Pinpoint the cell where the given text exists, returning its [X, Y] midpoint coordinate. 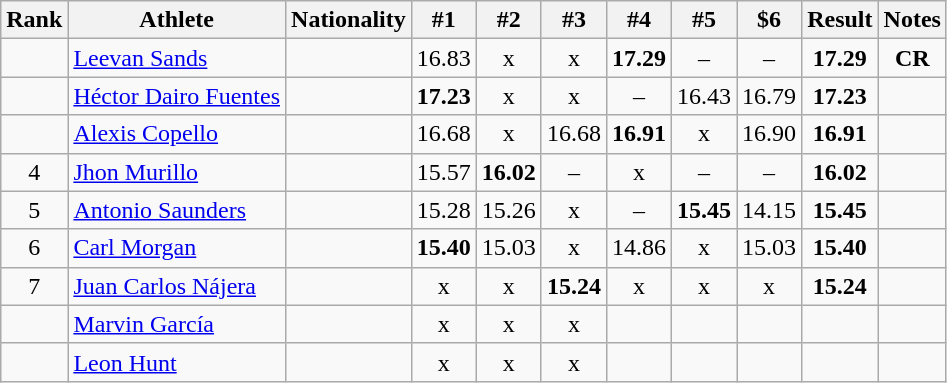
15.26 [508, 210]
4 [34, 172]
5 [34, 210]
16.90 [770, 134]
Result [840, 20]
Rank [34, 20]
Nationality [349, 20]
6 [34, 248]
16.83 [444, 58]
$6 [770, 20]
Leon Hunt [177, 362]
16.43 [704, 96]
16.79 [770, 96]
Carl Morgan [177, 248]
Alexis Copello [177, 134]
Athlete [177, 20]
Juan Carlos Nájera [177, 286]
Notes [912, 20]
#3 [574, 20]
7 [34, 286]
Leevan Sands [177, 58]
15.57 [444, 172]
14.15 [770, 210]
Jhon Murillo [177, 172]
#2 [508, 20]
#5 [704, 20]
15.28 [444, 210]
CR [912, 58]
#1 [444, 20]
Antonio Saunders [177, 210]
Marvin García [177, 324]
#4 [638, 20]
Héctor Dairo Fuentes [177, 96]
14.86 [638, 248]
